Return (x, y) of the center of cell containing provided text 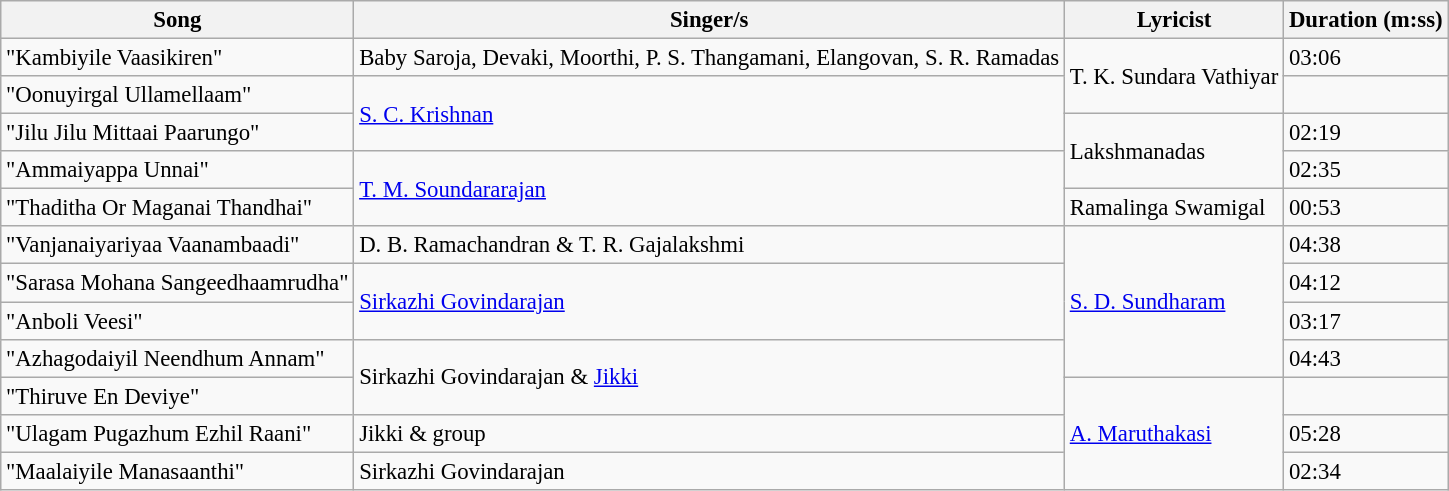
00:53 (1366, 208)
"Sarasa Mohana Sangeedhaamrudha" (178, 283)
"Vanjanaiyariyaa Vaanambaadi" (178, 245)
Ramalinga Swamigal (1174, 208)
"Jilu Jilu Mittaai Paarungo" (178, 133)
S. C. Krishnan (710, 114)
D. B. Ramachandran & T. R. Gajalakshmi (710, 245)
04:38 (1366, 245)
04:12 (1366, 283)
Lakshmanadas (1174, 152)
"Oonuyirgal Ullamellaam" (178, 95)
"Anboli Veesi" (178, 321)
"Thiruve En Deviye" (178, 396)
"Ulagam Pugazhum Ezhil Raani" (178, 433)
T. K. Sundara Vathiyar (1174, 76)
T. M. Soundararajan (710, 188)
Song (178, 20)
05:28 (1366, 433)
03:17 (1366, 321)
A. Maruthakasi (1174, 434)
03:06 (1366, 58)
Baby Saroja, Devaki, Moorthi, P. S. Thangamani, Elangovan, S. R. Ramadas (710, 58)
Jikki & group (710, 433)
"Maalaiyile Manasaanthi" (178, 471)
02:34 (1366, 471)
04:43 (1366, 358)
"Azhagodaiyil Neendhum Annam" (178, 358)
"Thaditha Or Maganai Thandhai" (178, 208)
Singer/s (710, 20)
S. D. Sundharam (1174, 301)
Lyricist (1174, 20)
02:35 (1366, 170)
02:19 (1366, 133)
Sirkazhi Govindarajan & Jikki (710, 376)
"Ammaiyappa Unnai" (178, 170)
"Kambiyile Vaasikiren" (178, 58)
Duration (m:ss) (1366, 20)
